Search for the cell housing the specified text and yield its [X, Y] center coordinate. 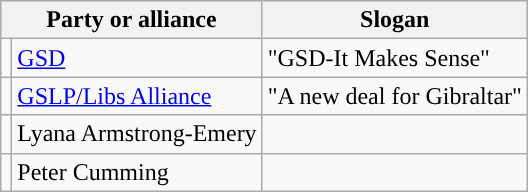
GSLP/Libs Alliance [137, 96]
"GSD-It Makes Sense" [394, 58]
GSD [137, 58]
Lyana Armstrong-Emery [137, 134]
Slogan [394, 20]
Peter Cumming [137, 172]
Party or alliance [132, 20]
"A new deal for Gibraltar" [394, 96]
